Output the [x, y] coordinate of the center of the cell containing the given text.  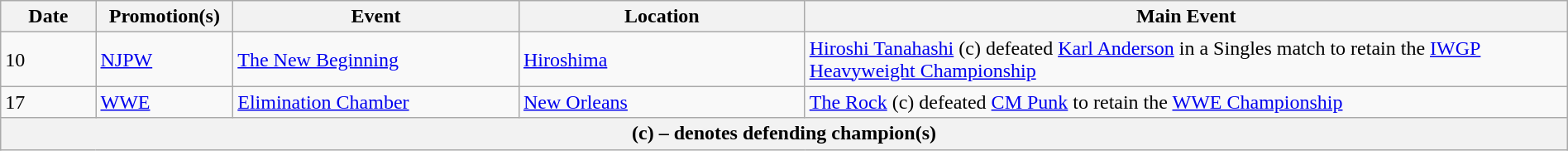
Hiroshi Tanahashi (c) defeated Karl Anderson in a Singles match to retain the IWGP Heavyweight Championship [1186, 60]
Date [48, 17]
Elimination Chamber [376, 102]
The Rock (c) defeated CM Punk to retain the WWE Championship [1186, 102]
Main Event [1186, 17]
Event [376, 17]
10 [48, 60]
17 [48, 102]
NJPW [165, 60]
The New Beginning [376, 60]
(c) – denotes defending champion(s) [784, 134]
New Orleans [662, 102]
WWE [165, 102]
Hiroshima [662, 60]
Promotion(s) [165, 17]
Location [662, 17]
